Find where the given text appears and provide that cell's center as [x, y] coordinate. 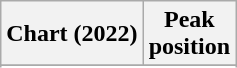
Chart (2022) [72, 34]
Peakposition [189, 34]
